Output the (X, Y) coordinate of the center of the cell containing the given text.  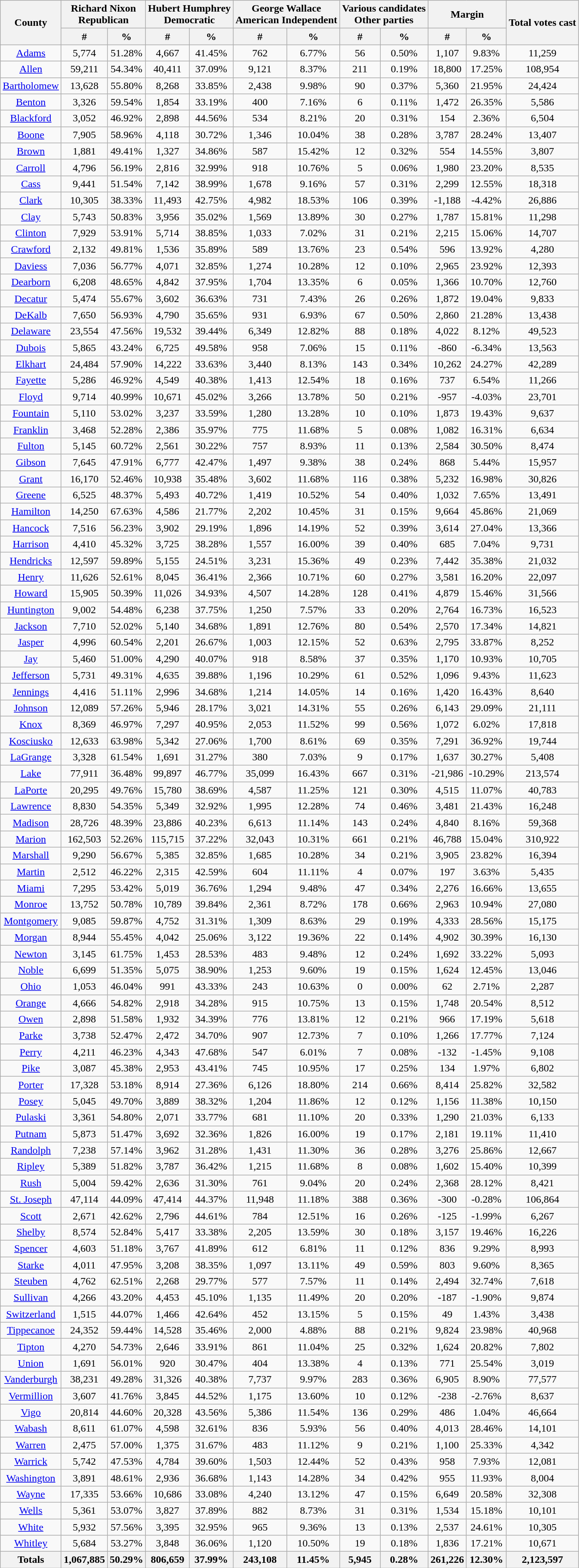
33.38% (211, 1232)
20,328 (168, 1412)
44.60% (126, 1412)
Pulaski (31, 1117)
Lawrence (31, 806)
Wayne (31, 1494)
74 (360, 806)
13.76% (313, 250)
4,266 (84, 1298)
Harrison (31, 544)
54 (360, 495)
21.77% (211, 512)
Warrick (31, 1461)
11,626 (84, 577)
4,879 (447, 593)
51.18% (126, 1248)
Posey (31, 1101)
43.33% (211, 986)
35.38% (486, 561)
45.10% (211, 1298)
2,201 (168, 642)
37 (360, 659)
19,744 (542, 741)
40.07% (211, 659)
23.82% (486, 855)
49.41% (126, 151)
388 (360, 1199)
-1.99% (486, 1216)
1,280 (260, 413)
3,891 (84, 1478)
12.44% (313, 1461)
29 (360, 921)
9,714 (84, 397)
5,865 (84, 348)
3,738 (84, 1036)
20,295 (84, 790)
17.21% (486, 1543)
106 (360, 200)
Knox (31, 724)
7,645 (84, 462)
59.54% (126, 102)
1,836 (447, 1543)
9.16% (313, 184)
7,802 (542, 1347)
33.63% (211, 364)
178 (360, 904)
40,968 (542, 1330)
10.50% (313, 1543)
2,636 (168, 1183)
13.60% (313, 1396)
36 (360, 1150)
38.90% (211, 970)
52.84% (126, 1232)
24.27% (486, 364)
1,215 (260, 1167)
38.99% (211, 184)
Tipton (31, 1347)
69 (360, 741)
34.86% (211, 151)
404 (260, 1363)
33.87% (486, 642)
7.06% (313, 348)
2,537 (447, 1527)
17,335 (84, 1494)
50.83% (126, 216)
7,124 (542, 1036)
955 (447, 1478)
Dubois (31, 348)
57.14% (126, 1150)
-1,188 (447, 200)
Vanderburgh (31, 1380)
County (31, 22)
25.06% (211, 937)
681 (260, 1117)
4,752 (168, 921)
32.61% (211, 1429)
30.27% (486, 757)
2,512 (84, 872)
13.78% (313, 397)
Miami (31, 888)
3,019 (542, 1363)
1,872 (447, 299)
3,481 (447, 806)
35.97% (211, 429)
9,833 (542, 299)
8,611 (84, 1429)
10.76% (313, 167)
5,145 (84, 446)
4,290 (168, 659)
4,796 (84, 167)
8,830 (84, 806)
56.77% (126, 266)
213,574 (542, 774)
11.52% (313, 724)
61.75% (126, 954)
St. Joseph (31, 1199)
17,328 (84, 1085)
16,523 (542, 610)
1,366 (447, 282)
8.58% (313, 659)
2,646 (168, 1347)
49,523 (542, 331)
77,911 (84, 774)
136 (360, 1412)
19,532 (168, 331)
23.20% (486, 167)
1,082 (447, 429)
25 (360, 1347)
14,821 (542, 626)
3,845 (168, 1396)
24.61% (486, 1527)
4,666 (84, 1003)
15.04% (486, 839)
19.36% (313, 937)
11,410 (542, 1134)
5,684 (84, 1543)
11.49% (313, 1298)
Marion (31, 839)
Blackford (31, 118)
31.28% (211, 1150)
33.77% (211, 1117)
534 (260, 118)
1,156 (447, 1101)
52.02% (126, 626)
861 (260, 1347)
19.43% (486, 413)
243 (260, 986)
Dearborn (31, 282)
8,369 (84, 724)
6.81% (313, 1248)
214 (360, 1085)
23.92% (486, 266)
16.20% (486, 577)
33 (360, 610)
Hubert HumphreyDemocratic (189, 15)
16.66% (486, 888)
Ripley (31, 1167)
38.69% (211, 790)
8 (360, 1167)
55 (360, 708)
12.51% (313, 1216)
14,707 (542, 233)
17.77% (486, 1036)
90 (360, 86)
4,013 (447, 1429)
4,118 (168, 135)
Carroll (31, 167)
3.63% (486, 872)
2,475 (84, 1445)
9,441 (84, 184)
128 (360, 593)
47.95% (126, 1265)
8,640 (542, 691)
1,327 (168, 151)
1,748 (447, 1003)
Steuben (31, 1281)
23.98% (486, 1330)
4,902 (447, 937)
5,774 (84, 53)
2,368 (447, 1183)
57.90% (126, 364)
1,692 (447, 954)
28.46% (486, 1429)
37.09% (211, 69)
10,262 (447, 364)
42.64% (211, 1314)
3,962 (168, 1150)
10.31% (313, 839)
27.36% (211, 1085)
5,232 (447, 479)
49.70% (126, 1101)
36.42% (211, 1167)
1.04% (486, 1412)
757 (260, 446)
32,582 (542, 1085)
9.43% (486, 675)
42,289 (542, 364)
5,349 (168, 806)
DeKalb (31, 315)
25.54% (486, 1363)
12,633 (84, 741)
31.31% (211, 921)
0.63% (404, 642)
45.86% (486, 512)
5,945 (360, 1560)
32.99% (211, 167)
1,274 (260, 266)
Boone (31, 135)
1,204 (260, 1101)
587 (260, 151)
0.00% (404, 986)
12.73% (313, 1036)
5,140 (168, 626)
17,818 (542, 724)
8.13% (313, 364)
8,365 (542, 1265)
2,071 (168, 1117)
30,826 (542, 479)
Benton (31, 102)
42.75% (211, 200)
1,175 (260, 1396)
99,897 (168, 774)
15.42% (313, 151)
Jefferson (31, 675)
Perry (31, 1052)
21,111 (542, 708)
56.93% (126, 315)
30.72% (211, 135)
1,995 (260, 806)
11,026 (168, 593)
55.45% (126, 937)
17.34% (486, 626)
11.11% (313, 872)
55.80% (126, 86)
3,361 (84, 1117)
14,528 (168, 1330)
33.91% (211, 1347)
Noble (31, 970)
11.45% (313, 1560)
14.05% (313, 691)
0.29% (404, 1412)
10,399 (542, 1167)
-4.42% (486, 200)
0.30% (404, 790)
67 (360, 315)
Shelby (31, 1232)
11,259 (542, 53)
16.73% (486, 610)
Ohio (31, 986)
0.33% (404, 1117)
4,022 (447, 331)
8,268 (168, 86)
15.18% (486, 1510)
3,807 (542, 151)
6,525 (84, 495)
13.92% (486, 250)
Franklin (31, 429)
49.58% (211, 348)
Johnson (31, 708)
10.75% (313, 1003)
0.23% (404, 561)
21,032 (542, 561)
21.28% (486, 315)
Henry (31, 577)
43.20% (126, 1298)
0.46% (404, 806)
54.73% (126, 1347)
Morgan (31, 937)
5,586 (542, 102)
Kosciusko (31, 741)
38,231 (84, 1380)
39.84% (211, 904)
35.89% (211, 250)
2,202 (260, 512)
Howard (31, 593)
21.95% (486, 86)
4,280 (542, 250)
3,145 (84, 954)
14.19% (313, 528)
48.65% (126, 282)
16,226 (542, 1232)
0.43% (404, 1461)
59.87% (126, 921)
0.52% (404, 675)
2,795 (447, 642)
4.88% (313, 1330)
0.06% (404, 167)
51.82% (126, 1167)
Martin (31, 872)
50.39% (126, 593)
48.39% (126, 823)
13,407 (542, 135)
2,276 (447, 888)
612 (260, 1248)
4,515 (447, 790)
38.85% (211, 233)
LaGrange (31, 757)
Starke (31, 1265)
4,996 (84, 642)
2,438 (260, 86)
47.56% (126, 331)
9.29% (486, 1248)
8.12% (486, 331)
Tippecanoe (31, 1330)
21.03% (486, 1117)
13,563 (542, 348)
1,032 (447, 495)
22,097 (542, 577)
20.54% (486, 1003)
40.99% (126, 397)
931 (260, 315)
37.75% (211, 610)
380 (260, 757)
7.93% (486, 1461)
4,507 (260, 593)
486 (447, 1412)
49.28% (126, 1380)
2,963 (447, 904)
596 (447, 250)
1,472 (447, 102)
Whitley (31, 1543)
14 (360, 691)
907 (260, 1036)
13.12% (313, 1494)
4,635 (168, 675)
32.92% (211, 806)
27,080 (542, 904)
32,043 (260, 839)
67.63% (126, 512)
6.01% (313, 1052)
30.22% (211, 446)
2,965 (447, 266)
16,170 (84, 479)
211 (360, 69)
-125 (447, 1216)
10.71% (313, 577)
1,170 (447, 659)
8,993 (542, 1248)
Fayette (31, 380)
45.38% (126, 1068)
10,705 (542, 659)
8,535 (542, 167)
Marshall (31, 855)
10.45% (313, 512)
33.08% (211, 1494)
Daviess (31, 266)
35.02% (211, 216)
23 (360, 250)
6,504 (542, 118)
11.86% (313, 1101)
28.53% (211, 954)
17.25% (486, 69)
Cass (31, 184)
1,250 (260, 610)
11.04% (313, 1347)
8,004 (542, 1478)
25.86% (486, 1150)
19.46% (486, 1232)
771 (447, 1363)
42.59% (211, 872)
56.23% (126, 528)
2,860 (447, 315)
6,126 (260, 1085)
Total votes cast (542, 22)
61.07% (126, 1429)
4,840 (447, 823)
11.14% (313, 823)
18.80% (313, 1085)
36.06% (211, 1543)
3,889 (168, 1101)
59,368 (542, 823)
1,980 (447, 167)
43.24% (126, 348)
1,033 (260, 233)
13,366 (542, 528)
35.46% (211, 1330)
Union (31, 1363)
Porter (31, 1085)
59.89% (126, 561)
2,366 (260, 577)
53.66% (126, 1494)
7,618 (542, 1281)
35.48% (211, 479)
Fountain (31, 413)
3,052 (84, 118)
12.55% (486, 184)
Wells (31, 1510)
1,602 (447, 1167)
7,291 (447, 741)
46.04% (126, 986)
2,996 (168, 691)
1,678 (260, 184)
0.38% (404, 479)
-132 (447, 1052)
Rush (31, 1183)
31.67% (211, 1445)
George WallaceAmerican Independent (286, 15)
8,512 (542, 1003)
36.92% (486, 741)
13.89% (313, 216)
20.58% (486, 1494)
11.12% (313, 1445)
33.22% (486, 954)
56.19% (126, 167)
Vigo (31, 1412)
44.07% (126, 1314)
1,413 (260, 380)
62 (447, 986)
53.91% (126, 233)
3,440 (260, 364)
6.93% (313, 315)
5,460 (84, 659)
6,133 (542, 1117)
2,570 (447, 626)
47.91% (126, 462)
7,238 (84, 1150)
1,120 (260, 1543)
4,842 (168, 282)
15.40% (486, 1167)
1,100 (447, 1445)
10.63% (313, 986)
685 (447, 544)
6,802 (542, 1068)
5.44% (486, 462)
745 (260, 1068)
1,096 (447, 675)
-187 (447, 1298)
197 (447, 872)
7,036 (84, 266)
4,211 (84, 1052)
3,848 (168, 1543)
40,411 (168, 69)
8.73% (313, 1510)
7,442 (447, 561)
54.48% (126, 610)
Warren (31, 1445)
1,309 (260, 921)
38.28% (211, 544)
13.59% (313, 1232)
11.25% (313, 790)
Vermillion (31, 1396)
3,021 (260, 708)
Parke (31, 1036)
4,790 (168, 315)
12,393 (542, 266)
4,270 (84, 1347)
19.11% (486, 1134)
63.98% (126, 741)
Madison (31, 823)
29.09% (486, 708)
6.54% (486, 380)
5,618 (542, 1019)
47.53% (126, 1461)
77,577 (542, 1380)
26.35% (486, 102)
7,295 (84, 888)
15.46% (486, 593)
31,566 (542, 593)
8.72% (313, 904)
4,982 (260, 200)
1,290 (447, 1117)
31.30% (211, 1183)
-21,986 (447, 774)
10.95% (313, 1068)
15.06% (486, 233)
4,343 (168, 1052)
5,408 (542, 757)
29.19% (211, 528)
46,664 (542, 1412)
18,800 (447, 69)
4,784 (168, 1461)
12.30% (486, 1560)
56.01% (126, 1363)
Hancock (31, 528)
7.16% (313, 102)
154 (447, 118)
7,516 (84, 528)
868 (447, 462)
12,597 (84, 561)
0.59% (404, 1265)
39.88% (211, 675)
1,503 (260, 1461)
49.76% (126, 790)
40.72% (211, 495)
14,101 (542, 1429)
46.22% (126, 872)
34.93% (211, 593)
4,342 (542, 1445)
5,873 (84, 1134)
46,788 (447, 839)
11.07% (486, 790)
Randolph (31, 1150)
28.12% (486, 1183)
5,093 (542, 954)
44.09% (126, 1199)
6.02% (486, 724)
Jasper (31, 642)
24,484 (84, 364)
26,886 (542, 200)
14.31% (313, 708)
49.81% (126, 250)
Richard NixonRepublican (103, 15)
Clinton (31, 233)
8,637 (542, 1396)
99 (360, 724)
36.48% (126, 774)
39.60% (211, 1461)
784 (260, 1216)
Switzerland (31, 1314)
1,700 (260, 741)
3,607 (84, 1396)
Grant (31, 479)
Bartholomew (31, 86)
Huntington (31, 610)
Floyd (31, 397)
3,122 (260, 937)
10.29% (313, 675)
1,569 (260, 216)
1,135 (260, 1298)
53.27% (126, 1543)
5,386 (260, 1412)
51.58% (126, 1019)
44.56% (211, 118)
33.19% (211, 102)
Margin (467, 15)
121 (360, 790)
11.10% (313, 1117)
2,472 (168, 1036)
8,914 (168, 1085)
30.50% (486, 446)
5,714 (168, 233)
11.54% (313, 1412)
737 (447, 380)
991 (168, 986)
1,143 (260, 1478)
775 (260, 429)
13,628 (84, 86)
1,704 (260, 282)
33.59% (211, 413)
51.00% (126, 659)
57.56% (126, 1527)
13.28% (313, 413)
7,905 (84, 135)
7.43% (313, 299)
13,655 (542, 888)
60 (360, 577)
9.04% (313, 1183)
Washington (31, 1478)
0.56% (404, 724)
15,957 (542, 462)
6,725 (168, 348)
40.95% (211, 724)
24,352 (84, 1330)
53.18% (126, 1085)
39 (360, 544)
9,121 (260, 69)
5,019 (168, 888)
16,394 (542, 855)
1,294 (260, 888)
762 (260, 53)
59,211 (84, 69)
Newton (31, 954)
17.19% (486, 1019)
50 (360, 397)
2.36% (486, 118)
2,561 (168, 446)
Montgomery (31, 921)
106,864 (542, 1199)
54.80% (126, 1117)
5,110 (84, 413)
57.26% (126, 708)
3,725 (168, 544)
Delaware (31, 331)
28,726 (84, 823)
13.11% (313, 1265)
Hamilton (31, 512)
Sullivan (31, 1298)
3,468 (84, 429)
1,854 (168, 102)
32.36% (211, 1134)
1,253 (260, 970)
5,360 (447, 86)
51.47% (126, 1134)
61 (360, 675)
55.67% (126, 299)
8,045 (168, 577)
5,474 (84, 299)
1,107 (447, 53)
Spencer (31, 1248)
6,777 (168, 462)
3,692 (168, 1134)
48.37% (126, 495)
7.65% (486, 495)
25.82% (486, 1085)
52.46% (126, 479)
38.32% (211, 1101)
9,108 (542, 1052)
51.35% (126, 970)
806,659 (168, 1560)
2,205 (260, 1232)
51.11% (126, 691)
4,762 (84, 1281)
4,011 (84, 1265)
9.36% (313, 1527)
38.33% (126, 200)
28.56% (486, 921)
15.81% (486, 216)
34.28% (211, 1003)
7,650 (84, 315)
34.39% (211, 1019)
12,760 (542, 282)
3,902 (168, 528)
3,581 (447, 577)
6.77% (313, 53)
-957 (447, 397)
2,287 (542, 986)
5,493 (168, 495)
8.90% (486, 1380)
13,046 (542, 970)
23,701 (542, 397)
8,414 (447, 1085)
31.27% (211, 757)
1,637 (447, 757)
13.15% (313, 1314)
16,248 (542, 806)
1,536 (168, 250)
49.31% (126, 675)
2,764 (447, 610)
47,114 (84, 1199)
44.52% (211, 1396)
8.37% (313, 69)
11,493 (168, 200)
6,267 (542, 1216)
-6.34% (486, 348)
4,549 (168, 380)
554 (447, 151)
283 (360, 1380)
3,157 (447, 1232)
776 (260, 1019)
7.02% (313, 233)
29.77% (211, 1281)
4,453 (168, 1298)
4,586 (168, 512)
3,827 (168, 1510)
47.68% (211, 1052)
3,767 (168, 1248)
18,318 (542, 184)
5,342 (168, 741)
452 (260, 1314)
-1.45% (486, 1052)
3,614 (447, 528)
-860 (447, 348)
1,097 (260, 1265)
8.93% (313, 446)
13,752 (84, 904)
9,664 (447, 512)
58.96% (126, 135)
134 (447, 1068)
57.00% (126, 1445)
27.04% (486, 528)
1.43% (486, 1314)
41.45% (211, 53)
1,420 (447, 691)
9.38% (313, 462)
Wabash (31, 1429)
0.42% (404, 1478)
11.30% (313, 1150)
920 (168, 1363)
3,231 (260, 561)
2,053 (260, 724)
108,954 (542, 69)
310,922 (542, 839)
23,554 (84, 331)
882 (260, 1510)
1,787 (447, 216)
Putnam (31, 1134)
5,946 (168, 708)
35.65% (211, 315)
9,002 (84, 610)
10.94% (486, 904)
Greene (31, 495)
5.93% (313, 1429)
1,515 (84, 1314)
30.47% (211, 1363)
Clark (31, 200)
20,814 (84, 1412)
11.38% (486, 1101)
2,796 (168, 1216)
45.32% (126, 544)
White (31, 1527)
Owen (31, 1019)
32.74% (486, 1281)
2,953 (168, 1068)
10.70% (486, 282)
80 (360, 626)
-4.03% (486, 397)
Totals (31, 1560)
54.35% (126, 806)
4,667 (168, 53)
12,089 (84, 708)
6,634 (542, 429)
0.05% (404, 282)
1.97% (486, 1068)
11,298 (542, 216)
1,375 (168, 1445)
44.37% (211, 1199)
5,417 (168, 1232)
1,431 (260, 1150)
-10.29% (486, 774)
2,386 (168, 429)
Clay (31, 216)
7,297 (168, 724)
2,584 (447, 446)
4,071 (168, 266)
Lake (31, 774)
5,286 (84, 380)
56.67% (126, 855)
661 (360, 839)
15 (360, 348)
13.81% (313, 1019)
9,874 (542, 1298)
0.25% (404, 1068)
52.61% (126, 577)
3,328 (84, 757)
1,685 (260, 855)
2,361 (260, 904)
2.71% (486, 986)
28.24% (486, 135)
0.07% (404, 872)
46.23% (126, 1052)
1,557 (260, 544)
1,932 (168, 1019)
10,789 (168, 904)
2,494 (447, 1281)
54.82% (126, 1003)
4,333 (447, 921)
9.83% (486, 53)
3,087 (84, 1068)
13.38% (313, 1363)
12.45% (486, 970)
28.17% (211, 708)
3,905 (447, 855)
27.06% (211, 741)
12.82% (313, 331)
Pike (31, 1068)
5,045 (84, 1101)
5,932 (84, 1527)
41.76% (126, 1396)
2,816 (168, 167)
9.98% (313, 86)
-2.76% (486, 1396)
42.47% (211, 462)
60.72% (126, 446)
1,196 (260, 675)
8.61% (313, 741)
2,123,597 (542, 1560)
577 (260, 1281)
15,175 (542, 921)
46.97% (126, 724)
25.33% (486, 1445)
16.98% (486, 479)
9,085 (84, 921)
23,886 (168, 823)
2,671 (84, 1216)
8.63% (313, 921)
32.95% (211, 1527)
-0.28% (486, 1199)
243,108 (260, 1560)
803 (447, 1265)
5,435 (542, 872)
40.23% (211, 823)
54.34% (126, 69)
5,004 (84, 1183)
4,587 (260, 790)
6,143 (447, 708)
53.07% (126, 1510)
1,072 (447, 724)
7,710 (84, 626)
57 (360, 184)
9.97% (313, 1380)
5,742 (84, 1461)
8,252 (542, 642)
Monroe (31, 904)
1,419 (260, 495)
7,737 (260, 1380)
0.41% (404, 593)
5,075 (168, 970)
5,731 (84, 675)
1,266 (447, 1036)
2,315 (168, 872)
4,410 (84, 544)
37.99% (211, 1560)
5,155 (168, 561)
1,497 (260, 462)
1,466 (168, 1314)
52.47% (126, 1036)
12.28% (313, 806)
13,491 (542, 495)
Crawford (31, 250)
35,099 (260, 774)
36.76% (211, 888)
43.41% (211, 1068)
21.43% (486, 806)
51.54% (126, 184)
12.54% (313, 380)
731 (260, 299)
7.04% (486, 544)
10.52% (313, 495)
47,414 (168, 1199)
18 (360, 380)
Brown (31, 151)
33.85% (211, 86)
1,067,885 (84, 1560)
50.78% (126, 904)
4,416 (84, 691)
31,326 (168, 1380)
6,905 (447, 1380)
30.39% (486, 937)
-300 (447, 1199)
61.54% (126, 757)
3,395 (168, 1527)
Hendricks (31, 561)
965 (260, 1527)
52.28% (126, 429)
LaPorte (31, 790)
9,824 (447, 1330)
10.04% (313, 135)
40,783 (542, 790)
Decatur (31, 299)
16 (360, 1216)
6,699 (84, 970)
14,250 (84, 512)
Gibson (31, 462)
3,237 (168, 413)
115,715 (168, 839)
59.44% (126, 1330)
14,222 (168, 364)
1,826 (260, 1134)
3,266 (260, 397)
Fulton (31, 446)
5,389 (84, 1167)
50.29% (126, 1560)
4,240 (260, 1494)
9,731 (542, 544)
10.93% (486, 659)
589 (260, 250)
261,226 (447, 1560)
8,474 (542, 446)
8,944 (84, 937)
36.63% (211, 299)
37.95% (211, 282)
34.70% (211, 1036)
51.28% (126, 53)
36.41% (211, 577)
1,453 (168, 954)
1,896 (260, 528)
26 (360, 299)
36.68% (211, 1478)
11,266 (542, 380)
Orange (31, 1003)
12,081 (542, 1461)
3,326 (84, 102)
Scott (31, 1216)
52.26% (126, 839)
-238 (447, 1396)
6,238 (168, 610)
10,101 (542, 1510)
5,743 (84, 216)
2,299 (447, 184)
2,215 (447, 233)
12,667 (542, 1150)
42.62% (126, 1216)
116 (360, 479)
15,905 (84, 593)
15.36% (313, 561)
53.02% (126, 413)
21,069 (542, 512)
3,956 (168, 216)
1,214 (260, 691)
1,053 (84, 986)
1,881 (84, 151)
44.61% (211, 1216)
0 (360, 986)
6,349 (260, 331)
7.03% (313, 757)
20.82% (486, 1347)
6,208 (84, 282)
24,424 (542, 86)
761 (260, 1183)
59.42% (126, 1183)
Various candidatesOther parties (384, 15)
32,308 (542, 1494)
8,574 (84, 1232)
41.89% (211, 1248)
46.77% (211, 774)
53.42% (126, 888)
37.89% (211, 1510)
547 (260, 1052)
-1.90% (486, 1298)
16.31% (486, 429)
18.53% (313, 200)
39.44% (211, 331)
2,000 (260, 1330)
1,346 (260, 135)
162,503 (84, 839)
3,438 (542, 1314)
3,276 (447, 1150)
7,929 (84, 233)
4,603 (84, 1248)
2,268 (168, 1281)
604 (260, 872)
6,649 (447, 1494)
37.22% (211, 839)
11.93% (486, 1478)
12.15% (313, 642)
13,438 (542, 315)
Jackson (31, 626)
1,003 (260, 642)
2,181 (447, 1134)
26.67% (211, 642)
2,132 (84, 250)
11,623 (542, 675)
966 (447, 1019)
1,891 (260, 626)
11,948 (260, 1199)
1,873 (447, 413)
9,637 (542, 413)
17 (360, 1068)
400 (260, 102)
2,936 (168, 1478)
22 (360, 937)
915 (260, 1003)
Adams (31, 53)
Elkhart (31, 364)
667 (360, 774)
19.04% (486, 299)
10,150 (542, 1101)
0.37% (404, 86)
Jennings (31, 691)
8.16% (486, 823)
6,613 (260, 823)
1,534 (447, 1510)
7,142 (168, 184)
10,686 (168, 1494)
4,598 (168, 1429)
8.21% (313, 118)
15,780 (168, 790)
12.76% (313, 626)
43.56% (211, 1412)
60.54% (126, 642)
10,938 (168, 479)
5,385 (168, 855)
5,361 (84, 1510)
Allen (31, 69)
13.35% (313, 282)
16,130 (542, 937)
Jay (31, 659)
14.55% (486, 151)
62.51% (126, 1281)
38.35% (211, 1265)
45.02% (211, 397)
9,290 (84, 855)
11.18% (313, 1199)
4,042 (168, 937)
3,208 (168, 1265)
2,918 (168, 1003)
48.61% (126, 1478)
24.51% (211, 561)
8,421 (542, 1183)
